From the cell containing the given text, extract its center point as [X, Y] coordinate. 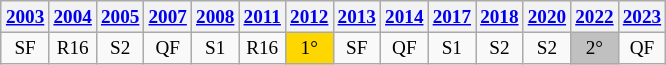
2022 [595, 17]
2014 [405, 17]
2° [595, 48]
2020 [547, 17]
2008 [215, 17]
2012 [309, 17]
2003 [25, 17]
2005 [120, 17]
2023 [642, 17]
1° [309, 48]
2004 [73, 17]
2013 [357, 17]
2017 [452, 17]
2007 [168, 17]
2018 [500, 17]
2011 [262, 17]
